Detect which cell encompasses the target text, then output its [x, y] center coordinate. 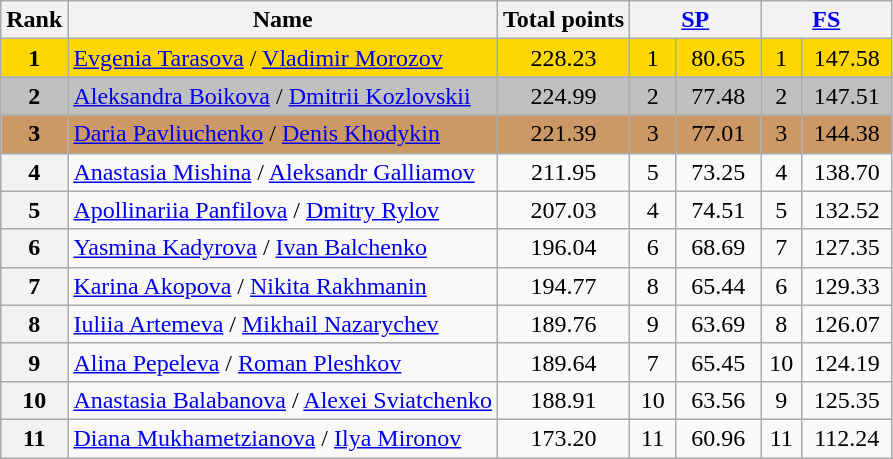
189.76 [563, 324]
73.25 [718, 172]
Diana Mukhametzianova / Ilya Mironov [283, 438]
221.39 [563, 134]
Daria Pavliuchenko / Denis Khodykin [283, 134]
65.45 [718, 362]
Alina Pepeleva / Roman Pleshkov [283, 362]
Anastasia Balabanova / Alexei Sviatchenko [283, 400]
124.19 [847, 362]
224.99 [563, 96]
194.77 [563, 286]
125.35 [847, 400]
Karina Akopova / Nikita Rakhmanin [283, 286]
60.96 [718, 438]
SP [696, 20]
63.69 [718, 324]
68.69 [718, 248]
147.58 [847, 58]
Evgenia Tarasova / Vladimir Morozov [283, 58]
188.91 [563, 400]
Total points [563, 20]
138.70 [847, 172]
77.48 [718, 96]
129.33 [847, 286]
132.52 [847, 210]
144.38 [847, 134]
Apollinariia Panfilova / Dmitry Rylov [283, 210]
Yasmina Kadyrova / Ivan Balchenko [283, 248]
65.44 [718, 286]
127.35 [847, 248]
63.56 [718, 400]
173.20 [563, 438]
Anastasia Mishina / Aleksandr Galliamov [283, 172]
211.95 [563, 172]
147.51 [847, 96]
112.24 [847, 438]
74.51 [718, 210]
Rank [34, 20]
189.64 [563, 362]
207.03 [563, 210]
Name [283, 20]
196.04 [563, 248]
228.23 [563, 58]
Aleksandra Boikova / Dmitrii Kozlovskii [283, 96]
Iuliia Artemeva / Mikhail Nazarychev [283, 324]
77.01 [718, 134]
80.65 [718, 58]
126.07 [847, 324]
FS [826, 20]
